Locate the cell with the specified text and output its (X, Y) center coordinate. 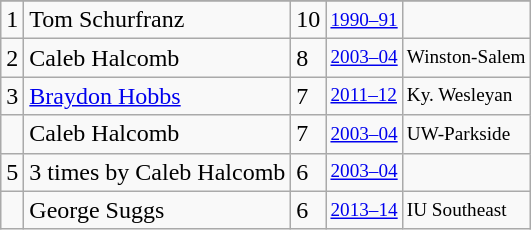
UW-Parkside (466, 134)
Winston-Salem (466, 58)
5 (12, 172)
George Suggs (158, 210)
Ky. Wesleyan (466, 96)
3 (12, 96)
10 (308, 20)
2013–14 (364, 210)
2 (12, 58)
1 (12, 20)
Braydon Hobbs (158, 96)
IU Southeast (466, 210)
Tom Schurfranz (158, 20)
3 times by Caleb Halcomb (158, 172)
2011–12 (364, 96)
1990–91 (364, 20)
8 (308, 58)
